Capture the cell that displays the provided text and extract its [X, Y] central coordinate. 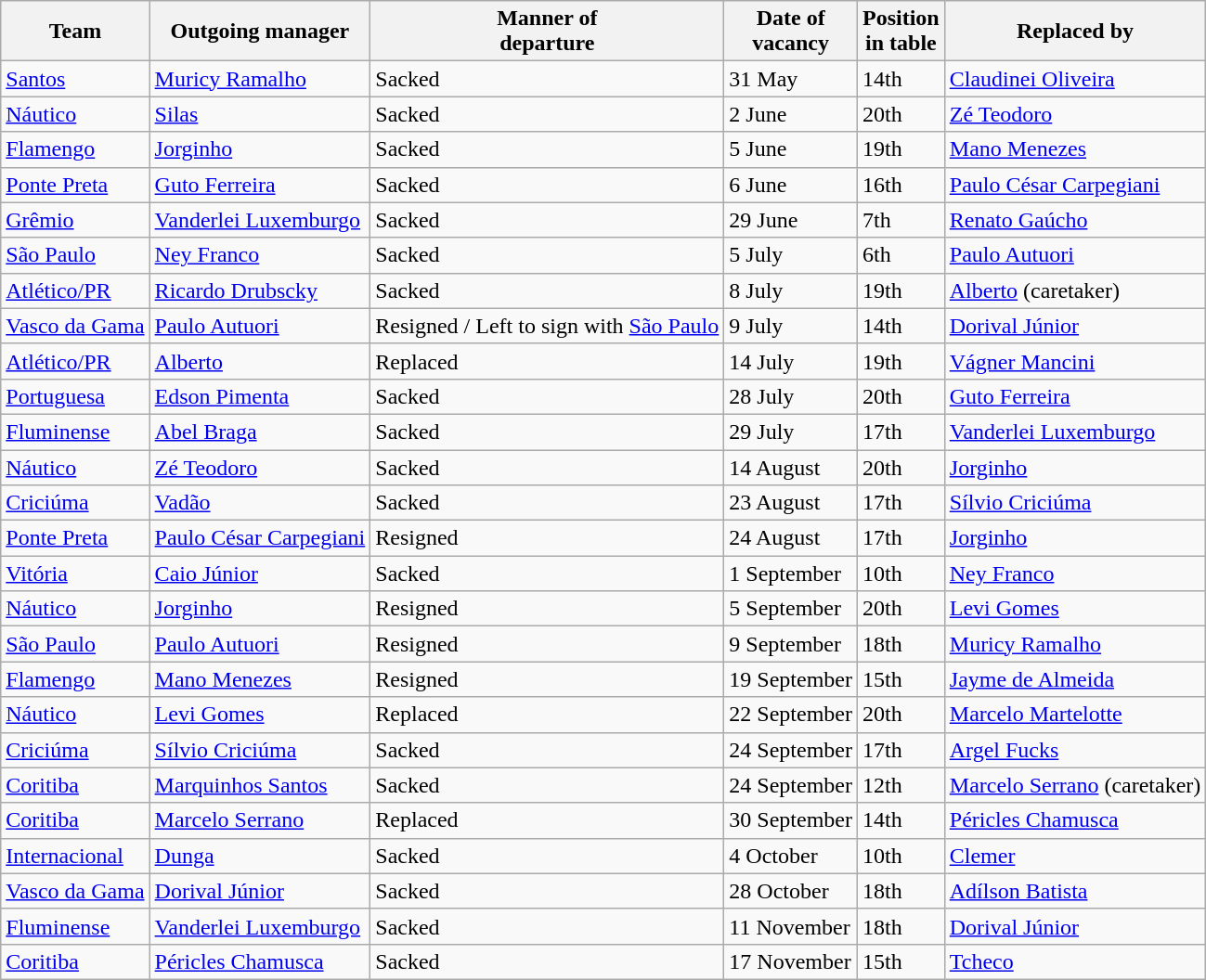
Resigned / Left to sign with São Paulo [548, 326]
Caio Júnior [260, 574]
5 June [791, 149]
Alberto [260, 361]
Outgoing manager [260, 32]
5 July [791, 255]
12th [901, 785]
14 August [791, 467]
Clemer [1075, 856]
Adílson Batista [1075, 891]
Date ofvacancy [791, 32]
17 November [791, 961]
1 September [791, 574]
5 September [791, 609]
Marquinhos Santos [260, 785]
Vágner Mancini [1075, 361]
16th [901, 185]
28 October [791, 891]
Tcheco [1075, 961]
Portuguesa [75, 396]
Alberto (caretaker) [1075, 290]
Internacional [75, 856]
Replaced by [1075, 32]
Grêmio [75, 220]
Marcelo Serrano (caretaker) [1075, 785]
28 July [791, 396]
7th [901, 220]
6th [901, 255]
Team [75, 32]
Jayme de Almeida [1075, 679]
Dunga [260, 856]
Renato Gaúcho [1075, 220]
Abel Braga [260, 432]
30 September [791, 820]
Vadão [260, 503]
Silas [260, 114]
4 October [791, 856]
Claudinei Oliveira [1075, 79]
23 August [791, 503]
19 September [791, 679]
2 June [791, 114]
Edson Pimenta [260, 396]
29 June [791, 220]
Manner ofdeparture [548, 32]
8 July [791, 290]
22 September [791, 715]
24 August [791, 538]
31 May [791, 79]
Marcelo Martelotte [1075, 715]
Argel Fucks [1075, 750]
29 July [791, 432]
9 July [791, 326]
14 July [791, 361]
Marcelo Serrano [260, 820]
11 November [791, 926]
6 June [791, 185]
Positionin table [901, 32]
Ricardo Drubscky [260, 290]
9 September [791, 644]
Santos [75, 79]
Vitória [75, 574]
